Detect which cell encompasses the target text, then output its [X, Y] center coordinate. 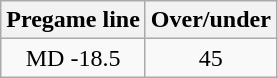
MD -18.5 [74, 58]
45 [210, 58]
Pregame line [74, 20]
Over/under [210, 20]
